Output the [X, Y] coordinate of the center of the cell containing the given text.  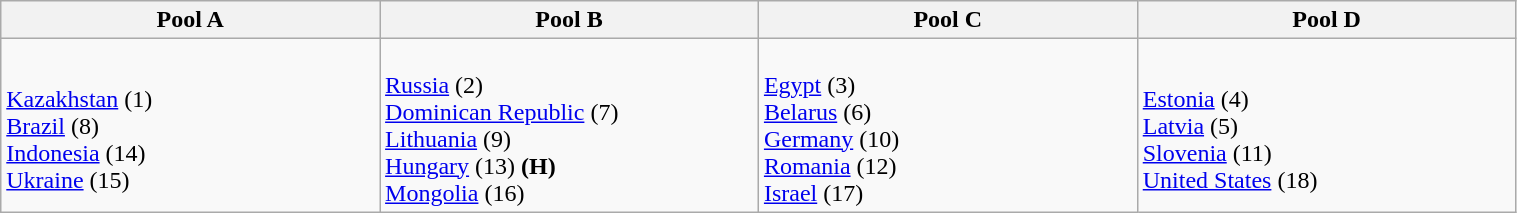
Egypt (3) Belarus (6) Germany (10) Romania (12) Israel (17) [948, 126]
Pool A [190, 20]
Pool C [948, 20]
Pool B [570, 20]
Kazakhstan (1) Brazil (8) Indonesia (14) Ukraine (15) [190, 126]
Pool D [1326, 20]
Estonia (4) Latvia (5) Slovenia (11) United States (18) [1326, 126]
Russia (2) Dominican Republic (7) Lithuania (9) Hungary (13) (H) Mongolia (16) [570, 126]
